Locate the cell with the specified text and output its [x, y] center coordinate. 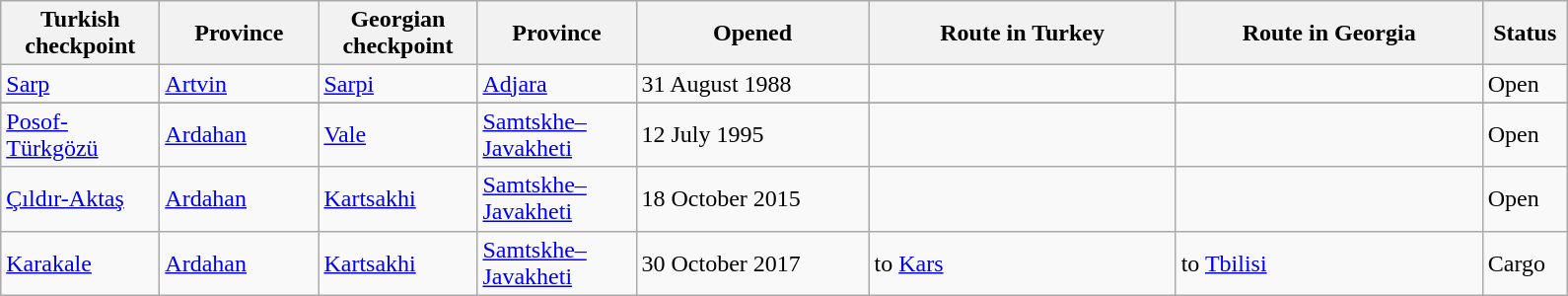
12 July 1995 [752, 134]
Artvin [239, 84]
Status [1525, 34]
Posof-Türkgözü [81, 134]
18 October 2015 [752, 199]
31 August 1988 [752, 84]
Vale [398, 134]
to Kars [1022, 262]
Georgian checkpoint [398, 34]
Sarp [81, 84]
Turkish checkpoint [81, 34]
Karakale [81, 262]
30 October 2017 [752, 262]
Route in Turkey [1022, 34]
Cargo [1525, 262]
Adjara [556, 84]
Sarpi [398, 84]
to Tbilisi [1329, 262]
Çıldır-Aktaş [81, 199]
Opened [752, 34]
Route in Georgia [1329, 34]
